Detect which cell encompasses the target text, then output its (x, y) center coordinate. 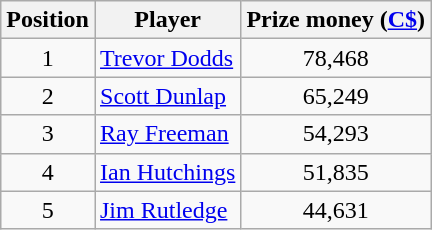
44,631 (336, 210)
Ray Freeman (167, 134)
Prize money (C$) (336, 20)
2 (48, 96)
Player (167, 20)
Jim Rutledge (167, 210)
54,293 (336, 134)
1 (48, 58)
4 (48, 172)
51,835 (336, 172)
65,249 (336, 96)
Trevor Dodds (167, 58)
Ian Hutchings (167, 172)
5 (48, 210)
Scott Dunlap (167, 96)
3 (48, 134)
Position (48, 20)
78,468 (336, 58)
